Locate the cell with the specified text and output its [x, y] center coordinate. 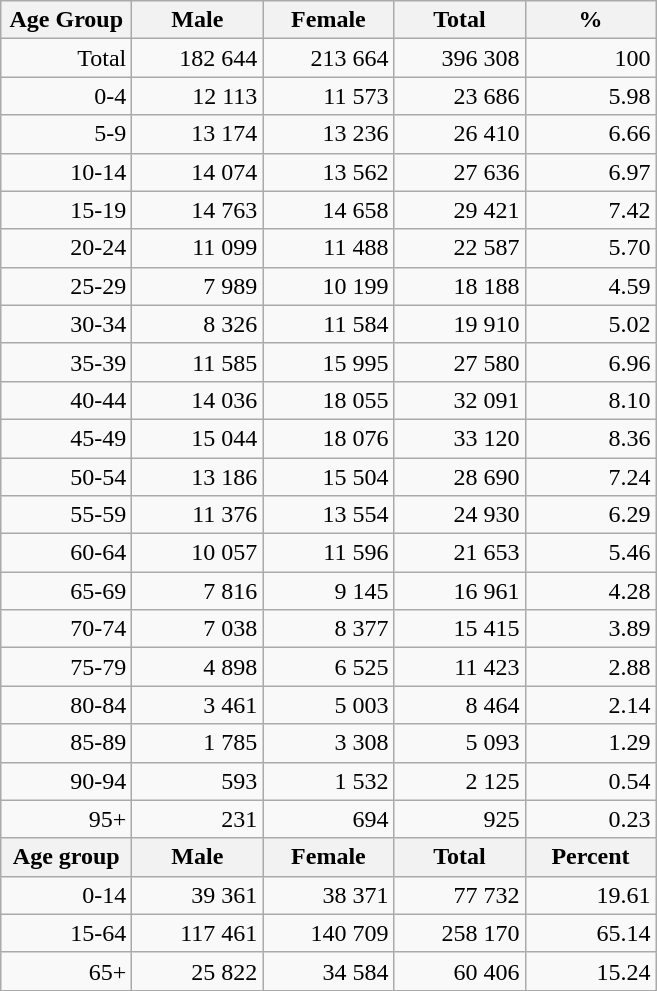
1 785 [198, 743]
11 585 [198, 362]
26 410 [460, 134]
30-34 [66, 324]
39 361 [198, 895]
60-64 [66, 553]
Age group [66, 857]
5 003 [328, 705]
0.23 [590, 819]
7 989 [198, 286]
6.96 [590, 362]
85-89 [66, 743]
1 532 [328, 781]
8.36 [590, 438]
38 371 [328, 895]
65+ [66, 971]
5.70 [590, 248]
10 057 [198, 553]
13 236 [328, 134]
6 525 [328, 667]
258 170 [460, 933]
15-64 [66, 933]
27 580 [460, 362]
11 099 [198, 248]
15 995 [328, 362]
13 562 [328, 172]
11 376 [198, 515]
4.59 [590, 286]
18 076 [328, 438]
55-59 [66, 515]
90-94 [66, 781]
10 199 [328, 286]
23 686 [460, 96]
27 636 [460, 172]
117 461 [198, 933]
13 174 [198, 134]
3 308 [328, 743]
28 690 [460, 477]
15 504 [328, 477]
16 961 [460, 591]
8 326 [198, 324]
22 587 [460, 248]
3 461 [198, 705]
15-19 [66, 210]
182 644 [198, 58]
11 488 [328, 248]
10-14 [66, 172]
75-79 [66, 667]
15.24 [590, 971]
19.61 [590, 895]
5.46 [590, 553]
5.02 [590, 324]
2 125 [460, 781]
11 584 [328, 324]
11 423 [460, 667]
% [590, 20]
4 898 [198, 667]
6.97 [590, 172]
60 406 [460, 971]
7.42 [590, 210]
13 186 [198, 477]
34 584 [328, 971]
25 822 [198, 971]
925 [460, 819]
Percent [590, 857]
33 120 [460, 438]
95+ [66, 819]
18 188 [460, 286]
77 732 [460, 895]
100 [590, 58]
2.14 [590, 705]
5-9 [66, 134]
231 [198, 819]
5.98 [590, 96]
40-44 [66, 400]
1.29 [590, 743]
Age Group [66, 20]
2.88 [590, 667]
18 055 [328, 400]
80-84 [66, 705]
35-39 [66, 362]
213 664 [328, 58]
65.14 [590, 933]
15 415 [460, 629]
140 709 [328, 933]
0.54 [590, 781]
6.66 [590, 134]
4.28 [590, 591]
14 658 [328, 210]
3.89 [590, 629]
396 308 [460, 58]
14 074 [198, 172]
593 [198, 781]
29 421 [460, 210]
0-14 [66, 895]
8 377 [328, 629]
13 554 [328, 515]
5 093 [460, 743]
50-54 [66, 477]
7 038 [198, 629]
14 036 [198, 400]
0-4 [66, 96]
7 816 [198, 591]
7.24 [590, 477]
694 [328, 819]
11 573 [328, 96]
19 910 [460, 324]
25-29 [66, 286]
20-24 [66, 248]
14 763 [198, 210]
32 091 [460, 400]
70-74 [66, 629]
6.29 [590, 515]
15 044 [198, 438]
12 113 [198, 96]
8 464 [460, 705]
65-69 [66, 591]
9 145 [328, 591]
21 653 [460, 553]
45-49 [66, 438]
24 930 [460, 515]
8.10 [590, 400]
11 596 [328, 553]
